Return the [X, Y] coordinate for the center point of the cell that contains the specified text.  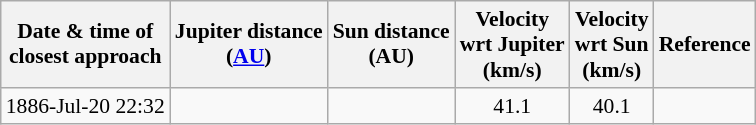
Sun distance(AU) [392, 44]
Date & time ofclosest approach [86, 44]
1886-Jul-20 22:32 [86, 106]
Velocitywrt Sun(km/s) [612, 44]
Reference [705, 44]
Velocitywrt Jupiter(km/s) [512, 44]
41.1 [512, 106]
Jupiter distance(AU) [249, 44]
40.1 [612, 106]
